Find where the given text appears and provide that cell's center as (X, Y) coordinate. 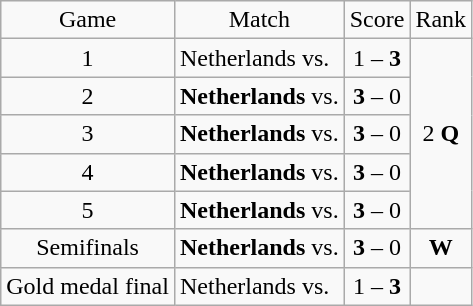
W (441, 248)
2 Q (441, 134)
3 (88, 134)
4 (88, 172)
5 (88, 210)
2 (88, 96)
Match (259, 20)
1 (88, 58)
Semifinals (88, 248)
Gold medal final (88, 286)
Score (377, 20)
Game (88, 20)
Rank (441, 20)
